Provide the [x, y] coordinate of the cell's center where the given text is located.  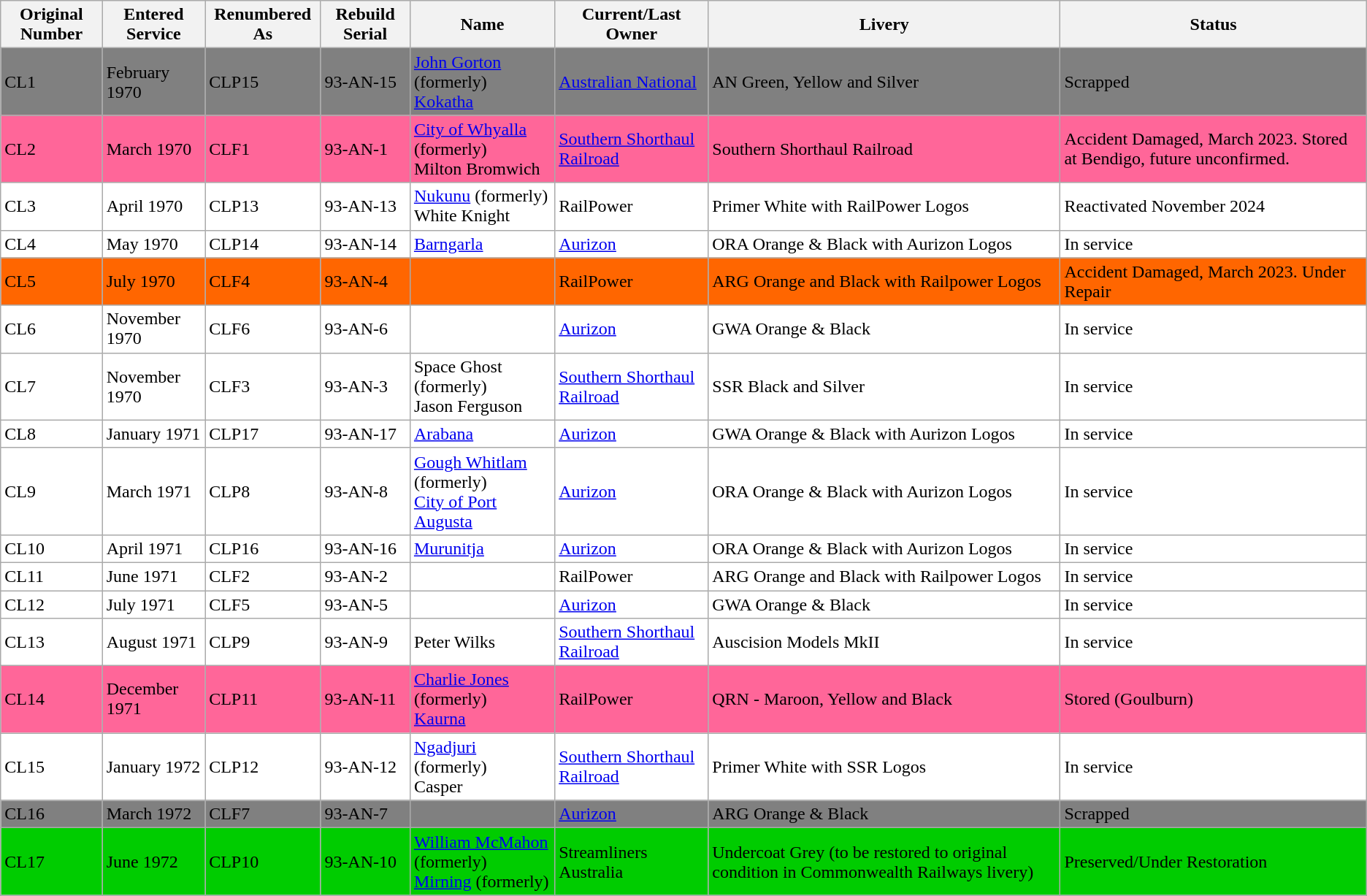
Barngarla [482, 244]
CLP13 [263, 206]
CL10 [51, 548]
Rebuild Serial [365, 25]
Peter Wilks [482, 643]
Accident Damaged, March 2023. Stored at Bendigo, future unconfirmed. [1214, 149]
93-AN-3 [365, 386]
Current/Last Owner [632, 25]
CLP16 [263, 548]
Stored (Goulburn) [1214, 700]
ARG Orange & Black [884, 814]
Murunitja [482, 548]
City of Whyalla (formerly)Milton Bromwich [482, 149]
Livery [884, 25]
CL6 [51, 329]
AN Green, Yellow and Silver [884, 82]
Arabana [482, 434]
CLF7 [263, 814]
John Gorton (formerly)Kokatha [482, 82]
March 1972 [153, 814]
March 1971 [153, 491]
CLP11 [263, 700]
93-AN-12 [365, 767]
93-AN-2 [365, 576]
93-AN-8 [365, 491]
93-AN-11 [365, 700]
SSR Black and Silver [884, 386]
93-AN-16 [365, 548]
Name [482, 25]
CLF4 [263, 282]
Nukunu (formerly)White Knight [482, 206]
August 1971 [153, 643]
Streamliners Australia [632, 862]
March 1970 [153, 149]
CL14 [51, 700]
Auscision Models MkII [884, 643]
Space Ghost (formerly)Jason Ferguson [482, 386]
CLP12 [263, 767]
Undercoat Grey (to be restored to original condition in Commonwealth Railways livery) [884, 862]
Status [1214, 25]
CLF6 [263, 329]
Primer White with SSR Logos [884, 767]
Australian National [632, 82]
93-AN-15 [365, 82]
CL1 [51, 82]
93-AN-5 [365, 604]
93-AN-14 [365, 244]
July 1971 [153, 604]
April 1970 [153, 206]
William McMahon (formerly)Mirning (formerly) [482, 862]
CL16 [51, 814]
93-AN-4 [365, 282]
CL3 [51, 206]
Primer White with RailPower Logos [884, 206]
CL11 [51, 576]
Original Number [51, 25]
July 1970 [153, 282]
CLF2 [263, 576]
CL5 [51, 282]
April 1971 [153, 548]
Reactivated November 2024 [1214, 206]
93-AN-10 [365, 862]
CL7 [51, 386]
CLP14 [263, 244]
93-AN-1 [365, 149]
January 1971 [153, 434]
CLP10 [263, 862]
CLF5 [263, 604]
93-AN-17 [365, 434]
December 1971 [153, 700]
93-AN-9 [365, 643]
February 1970 [153, 82]
CLF3 [263, 386]
Ngadjuri (formerly)Casper [482, 767]
CL15 [51, 767]
CLP8 [263, 491]
CL13 [51, 643]
QRN - Maroon, Yellow and Black [884, 700]
CLF1 [263, 149]
Accident Damaged, March 2023. Under Repair [1214, 282]
CLP17 [263, 434]
GWA Orange & Black with Aurizon Logos [884, 434]
June 1972 [153, 862]
CL8 [51, 434]
93-AN-6 [365, 329]
CL2 [51, 149]
CL12 [51, 604]
May 1970 [153, 244]
CL17 [51, 862]
CL4 [51, 244]
CL9 [51, 491]
Gough Whitlam (formerly)City of Port Augusta [482, 491]
93-AN-13 [365, 206]
CLP15 [263, 82]
Entered Service [153, 25]
93-AN-7 [365, 814]
June 1971 [153, 576]
Charlie Jones (formerly)Kaurna [482, 700]
CLP9 [263, 643]
January 1972 [153, 767]
Preserved/Under Restoration [1214, 862]
Renumbered As [263, 25]
